Detect which cell encompasses the target text, then output its [X, Y] center coordinate. 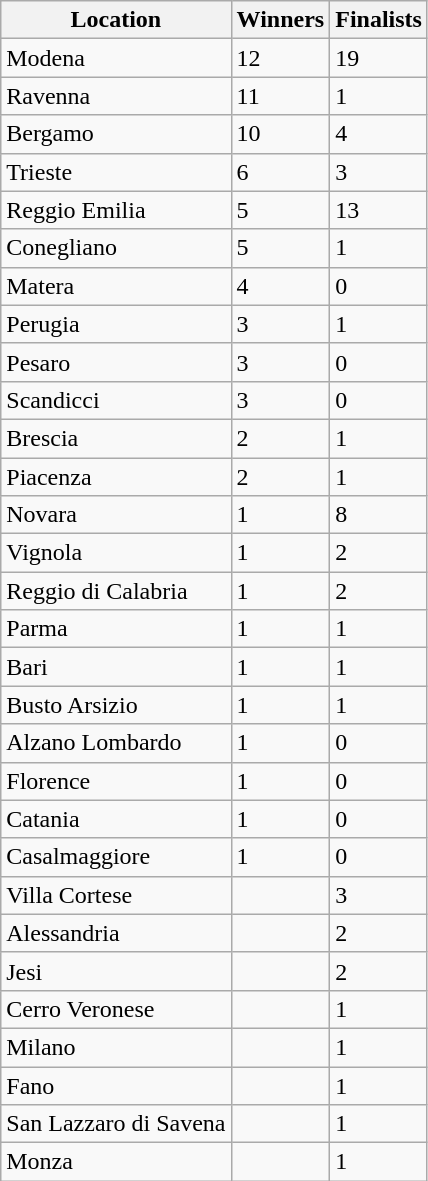
Conegliano [116, 248]
San Lazzaro di Savena [116, 1124]
Finalists [379, 20]
Matera [116, 286]
19 [379, 58]
Ravenna [116, 96]
Vignola [116, 553]
Scandicci [116, 400]
Cerro Veronese [116, 1009]
8 [379, 515]
Busto Arsizio [116, 705]
Reggio di Calabria [116, 591]
12 [280, 58]
Fano [116, 1085]
Location [116, 20]
Brescia [116, 438]
6 [280, 172]
Alessandria [116, 933]
Pesaro [116, 362]
Parma [116, 629]
Bergamo [116, 134]
Florence [116, 781]
Bari [116, 667]
11 [280, 96]
Milano [116, 1047]
Piacenza [116, 477]
Catania [116, 819]
13 [379, 210]
Monza [116, 1162]
Alzano Lombardo [116, 743]
Winners [280, 20]
Perugia [116, 324]
Reggio Emilia [116, 210]
Novara [116, 515]
Jesi [116, 971]
Trieste [116, 172]
10 [280, 134]
Modena [116, 58]
Villa Cortese [116, 895]
Casalmaggiore [116, 857]
